Output the [x, y] coordinate of the center of the cell containing the given text.  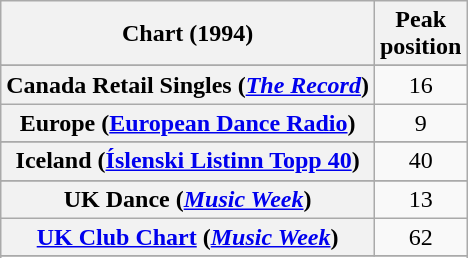
Iceland (Íslenski Listinn Topp 40) [188, 161]
9 [420, 123]
UK Club Chart (Music Week) [188, 237]
UK Dance (Music Week) [188, 199]
Canada Retail Singles (The Record) [188, 85]
40 [420, 161]
13 [420, 199]
62 [420, 237]
16 [420, 85]
Europe (European Dance Radio) [188, 123]
Chart (1994) [188, 34]
Peakposition [420, 34]
